Locate the cell with the specified text and output its [x, y] center coordinate. 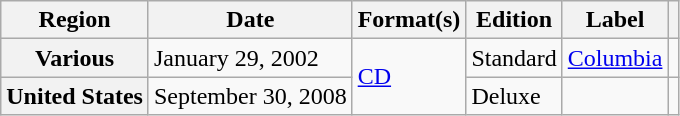
September 30, 2008 [250, 96]
Region [75, 20]
Date [250, 20]
Edition [514, 20]
Label [615, 20]
Standard [514, 58]
Format(s) [409, 20]
Columbia [615, 58]
Various [75, 58]
United States [75, 96]
January 29, 2002 [250, 58]
Deluxe [514, 96]
CD [409, 77]
